Scan for the cell matching the given text and deliver its (X, Y) coordinate at center. 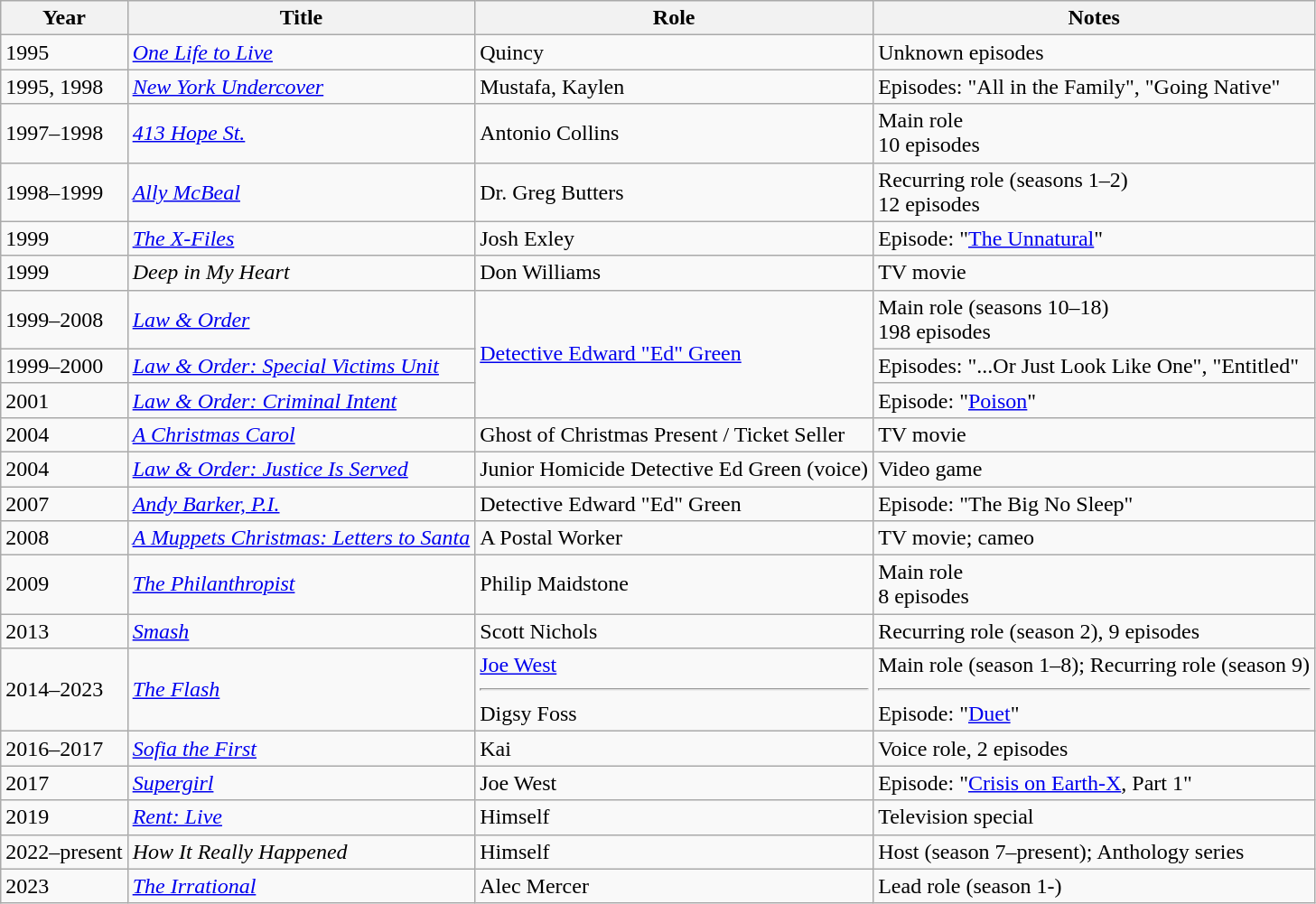
The Flash (302, 690)
The X-Files (302, 238)
Host (season 7–present); Anthology series (1095, 852)
Deep in My Heart (302, 273)
Kai (674, 749)
1998–1999 (64, 191)
2023 (64, 886)
A Postal Worker (674, 538)
A Muppets Christmas: Letters to Santa (302, 538)
Scott Nichols (674, 631)
Ghost of Christmas Present / Ticket Seller (674, 434)
Episodes: "...Or Just Look Like One", "Entitled" (1095, 366)
Don Williams (674, 273)
2017 (64, 783)
One Life to Live (302, 52)
Supergirl (302, 783)
Joe West (674, 783)
Recurring role (seasons 1–2)12 episodes (1095, 191)
2007 (64, 503)
Notes (1095, 18)
Unknown episodes (1095, 52)
Sofia the First (302, 749)
Law & Order: Special Victims Unit (302, 366)
Role (674, 18)
Video game (1095, 469)
Philip Maidstone (674, 585)
Main role8 episodes (1095, 585)
2013 (64, 631)
Alec Mercer (674, 886)
Voice role, 2 episodes (1095, 749)
413 Hope St. (302, 134)
The Philanthropist (302, 585)
1999–2000 (64, 366)
Episode: "Crisis on Earth-X, Part 1" (1095, 783)
A Christmas Carol (302, 434)
1997–1998 (64, 134)
Episode: "Poison" (1095, 400)
2001 (64, 400)
Television special (1095, 817)
2014–2023 (64, 690)
Law & Order: Criminal Intent (302, 400)
2022–present (64, 852)
Main role (season 1–8); Recurring role (season 9)Episode: "Duet" (1095, 690)
Main role10 episodes (1095, 134)
Episode: "The Big No Sleep" (1095, 503)
Smash (302, 631)
1995 (64, 52)
New York Undercover (302, 87)
Ally McBeal (302, 191)
Josh Exley (674, 238)
1999–2008 (64, 320)
2019 (64, 817)
Joe WestDigsy Foss (674, 690)
Year (64, 18)
The Irrational (302, 886)
Title (302, 18)
How It Really Happened (302, 852)
Rent: Live (302, 817)
Law & Order: Justice Is Served (302, 469)
Quincy (674, 52)
TV movie; cameo (1095, 538)
Recurring role (season 2), 9 episodes (1095, 631)
Andy Barker, P.I. (302, 503)
Main role (seasons 10–18)198 episodes (1095, 320)
Dr. Greg Butters (674, 191)
Antonio Collins (674, 134)
1995, 1998 (64, 87)
Episode: "The Unnatural" (1095, 238)
2008 (64, 538)
2016–2017 (64, 749)
2009 (64, 585)
Mustafa, Kaylen (674, 87)
Junior Homicide Detective Ed Green (voice) (674, 469)
Episodes: "All in the Family", "Going Native" (1095, 87)
Law & Order (302, 320)
Lead role (season 1-) (1095, 886)
